Scan for the cell matching the given text and deliver its [x, y] coordinate at center. 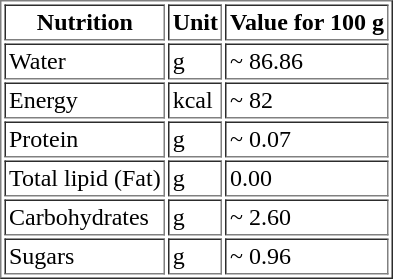
Sugars [84, 256]
Protein [84, 140]
Carbohydrates [84, 218]
Water [84, 62]
~ 0.07 [306, 140]
0.00 [306, 178]
Unit [195, 22]
~ 82 [306, 100]
~ 0.96 [306, 256]
Nutrition [84, 22]
kcal [195, 100]
~ 86.86 [306, 62]
Value for 100 g [306, 22]
Total lipid (Fat) [84, 178]
Energy [84, 100]
~ 2.60 [306, 218]
